Scan for the cell matching the given text and deliver its [x, y] coordinate at center. 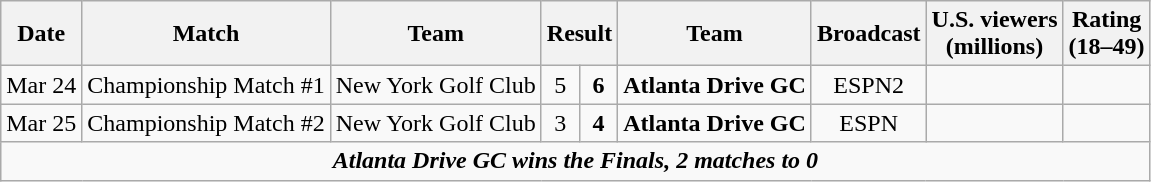
Date [42, 34]
4 [598, 123]
Championship Match #1 [206, 85]
U.S. viewers(millions) [994, 34]
Result [579, 34]
Mar 25 [42, 123]
3 [560, 123]
Match [206, 34]
ESPN2 [868, 85]
5 [560, 85]
Rating(18–49) [1106, 34]
Mar 24 [42, 85]
Atlanta Drive GC wins the Finals, 2 matches to 0 [576, 161]
Broadcast [868, 34]
ESPN [868, 123]
Championship Match #2 [206, 123]
6 [598, 85]
